Capture the cell that displays the provided text and extract its [X, Y] central coordinate. 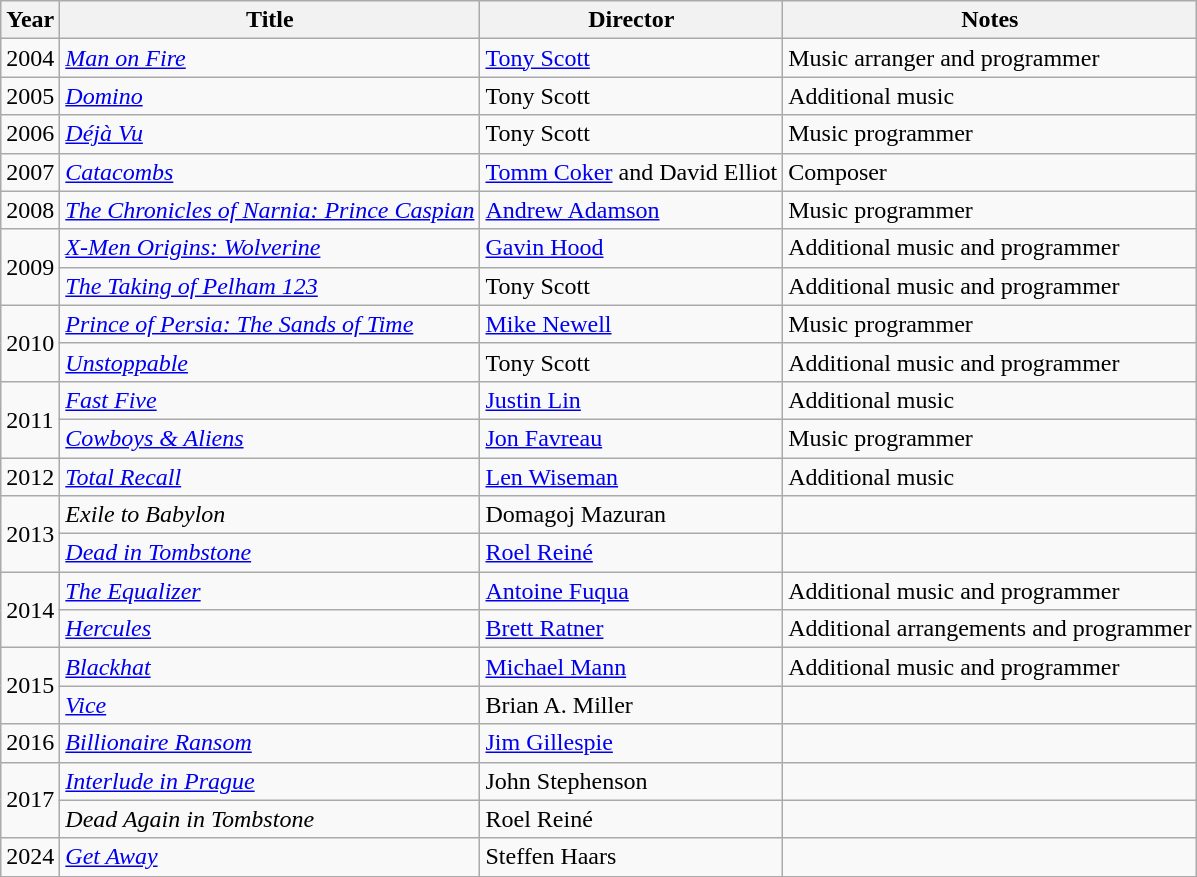
Gavin Hood [632, 248]
Dead Again in Tombstone [270, 819]
Cowboys & Aliens [270, 438]
Composer [990, 172]
Antoine Fuqua [632, 591]
Exile to Babylon [270, 515]
Total Recall [270, 477]
2004 [30, 58]
Prince of Persia: The Sands of Time [270, 324]
Mike Newell [632, 324]
John Stephenson [632, 781]
2014 [30, 610]
Len Wiseman [632, 477]
2016 [30, 743]
Brian A. Miller [632, 705]
2007 [30, 172]
Steffen Haars [632, 857]
Director [632, 20]
2005 [30, 96]
Domino [270, 96]
The Taking of Pelham 123 [270, 286]
Title [270, 20]
Interlude in Prague [270, 781]
Additional arrangements and programmer [990, 629]
2017 [30, 800]
Notes [990, 20]
Dead in Tombstone [270, 553]
X-Men Origins: Wolverine [270, 248]
Man on Fire [270, 58]
Music arranger and programmer [990, 58]
Catacombs [270, 172]
The Equalizer [270, 591]
Domagoj Mazuran [632, 515]
Vice [270, 705]
Blackhat [270, 667]
Billionaire Ransom [270, 743]
2013 [30, 534]
Unstoppable [270, 362]
Michael Mann [632, 667]
Brett Ratner [632, 629]
Fast Five [270, 400]
2008 [30, 210]
2015 [30, 686]
Year [30, 20]
Hercules [270, 629]
Tomm Coker and David Elliot [632, 172]
Justin Lin [632, 400]
2006 [30, 134]
Get Away [270, 857]
Jon Favreau [632, 438]
Jim Gillespie [632, 743]
2011 [30, 419]
The Chronicles of Narnia: Prince Caspian [270, 210]
2009 [30, 267]
2010 [30, 343]
Déjà Vu [270, 134]
Andrew Adamson [632, 210]
2024 [30, 857]
2012 [30, 477]
